Extract the [X, Y] coordinate from the center of the cell holding the provided text.  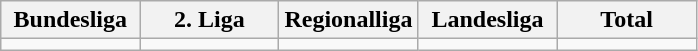
Landesliga [488, 20]
2. Liga [210, 20]
Total [626, 20]
Bundesliga [70, 20]
Regionalliga [348, 20]
